Capture the cell that displays the provided text and extract its (X, Y) central coordinate. 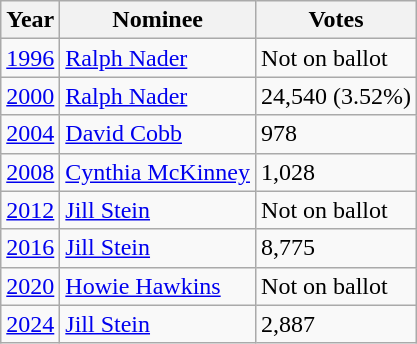
24,540 (3.52%) (336, 96)
2012 (30, 210)
2000 (30, 96)
Votes (336, 20)
2020 (30, 286)
8,775 (336, 248)
Year (30, 20)
2008 (30, 172)
2004 (30, 134)
1996 (30, 58)
2,887 (336, 324)
2024 (30, 324)
978 (336, 134)
Nominee (158, 20)
David Cobb (158, 134)
2016 (30, 248)
Cynthia McKinney (158, 172)
Howie Hawkins (158, 286)
1,028 (336, 172)
